Return (X, Y) of the center of cell containing provided text 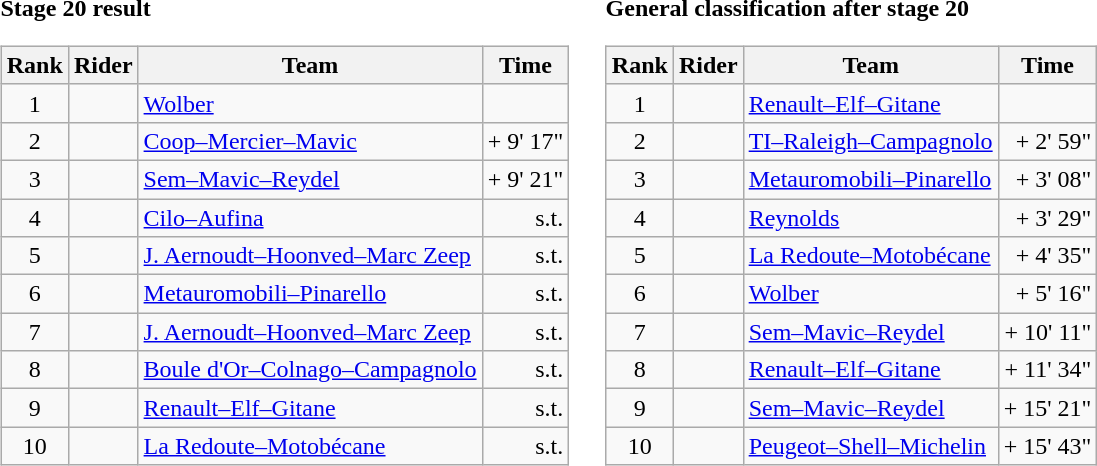
TI–Raleigh–Campagnolo (870, 141)
+ 2' 59" (1048, 141)
Boule d'Or–Colnago–Campagnolo (310, 370)
+ 5' 16" (1048, 294)
Reynolds (870, 217)
Peugeot–Shell–Michelin (870, 446)
+ 15' 43" (1048, 446)
+ 10' 11" (1048, 332)
+ 4' 35" (1048, 256)
+ 15' 21" (1048, 408)
Coop–Mercier–Mavic (310, 141)
+ 11' 34" (1048, 370)
+ 3' 08" (1048, 179)
+ 9' 21" (526, 179)
Cilo–Aufina (310, 217)
+ 3' 29" (1048, 217)
+ 9' 17" (526, 141)
